Extract the (X, Y) coordinate from the center of the cell holding the provided text.  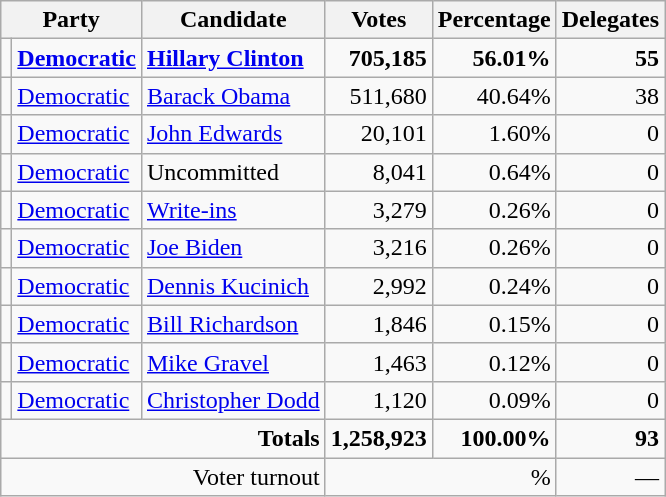
Hillary Clinton (233, 58)
1,846 (378, 324)
93 (610, 438)
0.24% (494, 286)
55 (610, 58)
2,992 (378, 286)
3,216 (378, 248)
Mike Gravel (233, 362)
Barack Obama (233, 96)
20,101 (378, 134)
Bill Richardson (233, 324)
8,041 (378, 172)
56.01% (494, 58)
38 (610, 96)
Votes (378, 20)
40.64% (494, 96)
100.00% (494, 438)
Candidate (233, 20)
Joe Biden (233, 248)
% (440, 477)
0.12% (494, 362)
0.09% (494, 400)
Delegates (610, 20)
0.15% (494, 324)
Percentage (494, 20)
1.60% (494, 134)
705,185 (378, 58)
John Edwards (233, 134)
Christopher Dodd (233, 400)
Uncommitted (233, 172)
Party (72, 20)
Voter turnout (163, 477)
Dennis Kucinich (233, 286)
511,680 (378, 96)
Totals (163, 438)
1,463 (378, 362)
3,279 (378, 210)
1,258,923 (378, 438)
0.64% (494, 172)
— (610, 477)
1,120 (378, 400)
Write-ins (233, 210)
